Determine the (x, y) coordinate at the center of the cell enclosing the given text.  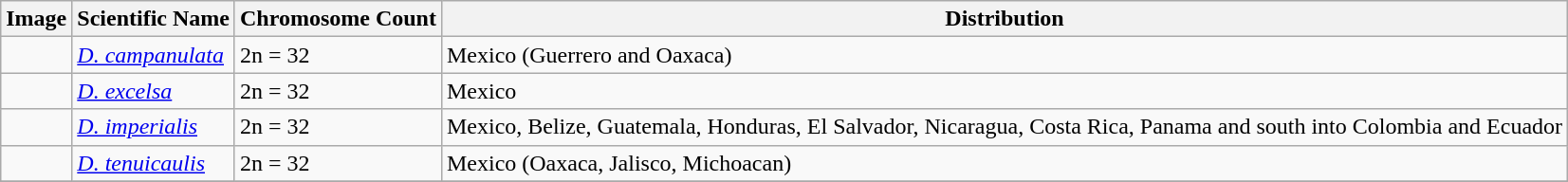
D. imperialis (154, 127)
Chromosome Count (338, 19)
D. campanulata (154, 55)
Distribution (1004, 19)
Mexico, Belize, Guatemala, Honduras, El Salvador, Nicaragua, Costa Rica, Panama and south into Colombia and Ecuador (1004, 127)
Mexico (Oaxaca, Jalisco, Michoacan) (1004, 163)
Image (36, 19)
Mexico (1004, 91)
Mexico (Guerrero and Oaxaca) (1004, 55)
D. tenuicaulis (154, 163)
D. excelsa (154, 91)
Scientific Name (154, 19)
